Return the [X, Y] coordinate for the center point of the cell that contains the specified text.  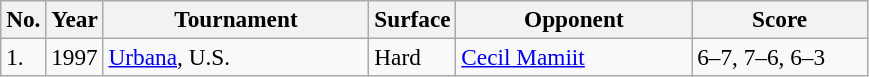
Opponent [574, 19]
Surface [412, 19]
1. [24, 57]
6–7, 7–6, 6–3 [780, 57]
1997 [74, 57]
Hard [412, 57]
Cecil Mamiit [574, 57]
Score [780, 19]
Year [74, 19]
Tournament [236, 19]
Urbana, U.S. [236, 57]
No. [24, 19]
